Return (X, Y) of the center of cell containing provided text 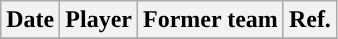
Former team (210, 20)
Date (30, 20)
Player (99, 20)
Ref. (310, 20)
